Scan for the cell matching the given text and deliver its [X, Y] coordinate at center. 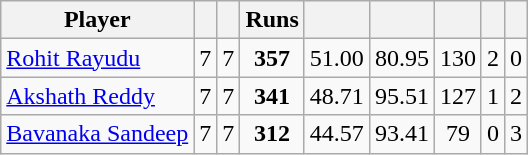
Akshath Reddy [98, 96]
127 [458, 96]
Bavanaka Sandeep [98, 134]
93.41 [402, 134]
357 [272, 58]
80.95 [402, 58]
312 [272, 134]
3 [516, 134]
79 [458, 134]
1 [492, 96]
51.00 [336, 58]
48.71 [336, 96]
Rohit Rayudu [98, 58]
95.51 [402, 96]
Player [98, 20]
130 [458, 58]
341 [272, 96]
Runs [272, 20]
44.57 [336, 134]
